Identify which cell holds the provided text, then report its (x, y) central coordinate. 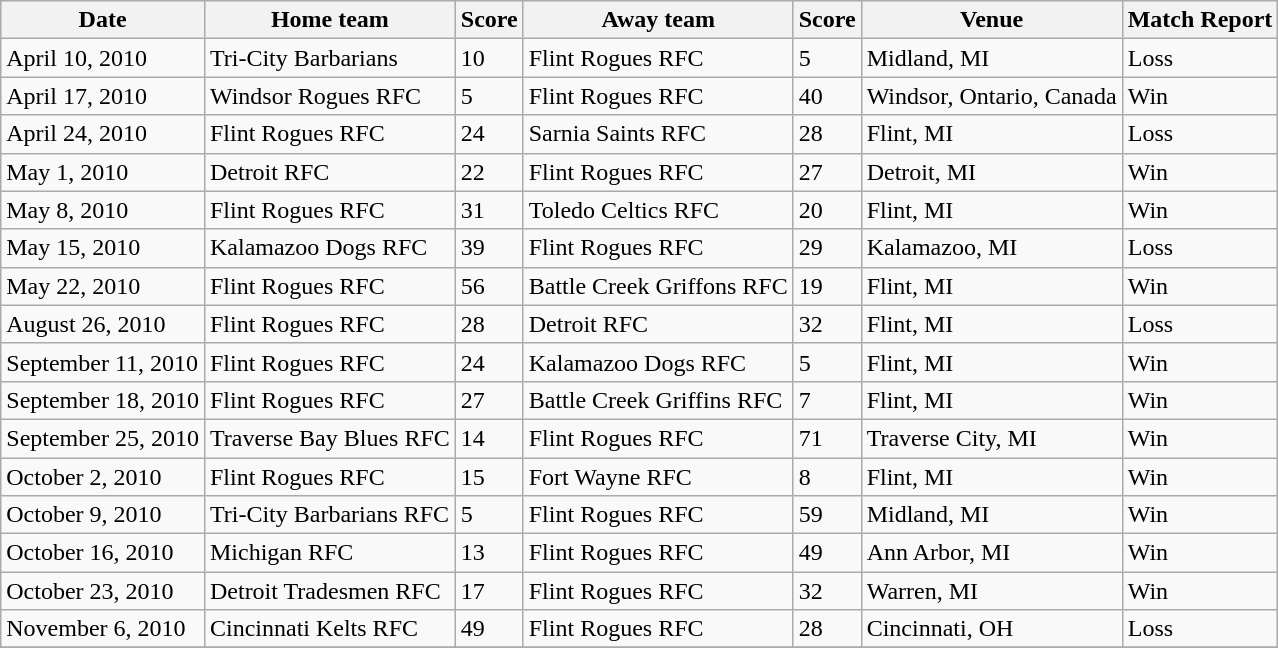
May 22, 2010 (103, 286)
19 (827, 286)
August 26, 2010 (103, 324)
Battle Creek Griffons RFC (658, 286)
May 15, 2010 (103, 248)
Venue (992, 20)
October 2, 2010 (103, 477)
Warren, MI (992, 591)
Tri-City Barbarians (330, 58)
Sarnia Saints RFC (658, 134)
October 23, 2010 (103, 591)
Fort Wayne RFC (658, 477)
71 (827, 438)
May 8, 2010 (103, 210)
8 (827, 477)
Ann Arbor, MI (992, 553)
Detroit, MI (992, 172)
Home team (330, 20)
Windsor, Ontario, Canada (992, 96)
Cincinnati, OH (992, 629)
November 6, 2010 (103, 629)
September 25, 2010 (103, 438)
April 17, 2010 (103, 96)
October 9, 2010 (103, 515)
59 (827, 515)
Traverse City, MI (992, 438)
31 (489, 210)
15 (489, 477)
13 (489, 553)
April 24, 2010 (103, 134)
September 18, 2010 (103, 400)
20 (827, 210)
22 (489, 172)
Detroit Tradesmen RFC (330, 591)
56 (489, 286)
Match Report (1200, 20)
39 (489, 248)
Michigan RFC (330, 553)
April 10, 2010 (103, 58)
Tri-City Barbarians RFC (330, 515)
May 1, 2010 (103, 172)
10 (489, 58)
September 11, 2010 (103, 362)
Windsor Rogues RFC (330, 96)
October 16, 2010 (103, 553)
Kalamazoo, MI (992, 248)
29 (827, 248)
Toledo Celtics RFC (658, 210)
40 (827, 96)
Date (103, 20)
Away team (658, 20)
Cincinnati Kelts RFC (330, 629)
17 (489, 591)
Battle Creek Griffins RFC (658, 400)
7 (827, 400)
14 (489, 438)
Traverse Bay Blues RFC (330, 438)
